Output the [x, y] coordinate of the center of the cell containing the given text.  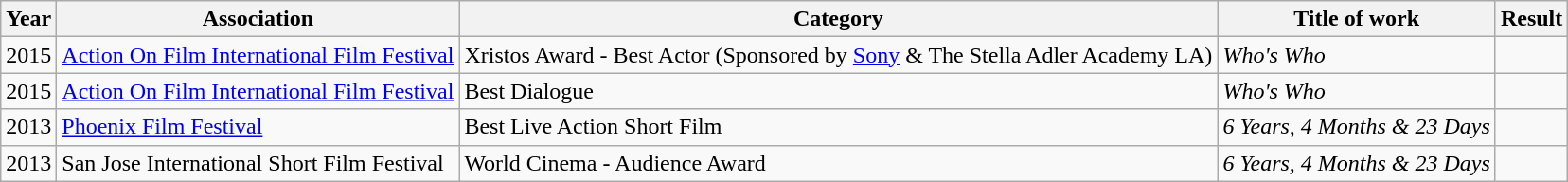
Best Live Action Short Film [839, 127]
Association [258, 19]
World Cinema - Audience Award [839, 163]
Phoenix Film Festival [258, 127]
Category [839, 19]
Best Dialogue [839, 91]
Year [28, 19]
Result [1531, 19]
Title of work [1357, 19]
San Jose International Short Film Festival [258, 163]
Xristos Award - Best Actor (Sponsored by Sony & The Stella Adler Academy LA) [839, 55]
